Extract the [x, y] coordinate from the center of the cell holding the provided text.  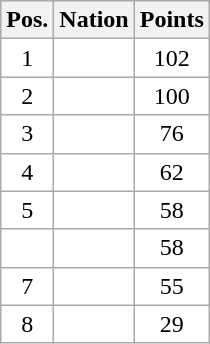
5 [28, 210]
62 [172, 172]
102 [172, 58]
4 [28, 172]
2 [28, 96]
Pos. [28, 20]
76 [172, 134]
Nation [94, 20]
Points [172, 20]
7 [28, 286]
8 [28, 324]
3 [28, 134]
29 [172, 324]
55 [172, 286]
100 [172, 96]
1 [28, 58]
